Capture the cell that displays the provided text and extract its [x, y] central coordinate. 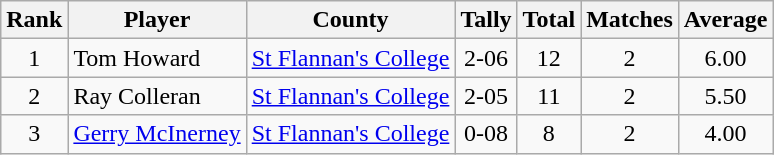
Rank [34, 20]
2-05 [486, 96]
1 [34, 58]
Gerry McInerney [157, 134]
Tom Howard [157, 58]
County [350, 20]
12 [549, 58]
3 [34, 134]
Player [157, 20]
Total [549, 20]
4.00 [726, 134]
Tally [486, 20]
Matches [630, 20]
2-06 [486, 58]
11 [549, 96]
Ray Colleran [157, 96]
0-08 [486, 134]
5.50 [726, 96]
6.00 [726, 58]
Average [726, 20]
8 [549, 134]
